Search for the cell housing the specified text and yield its (X, Y) center coordinate. 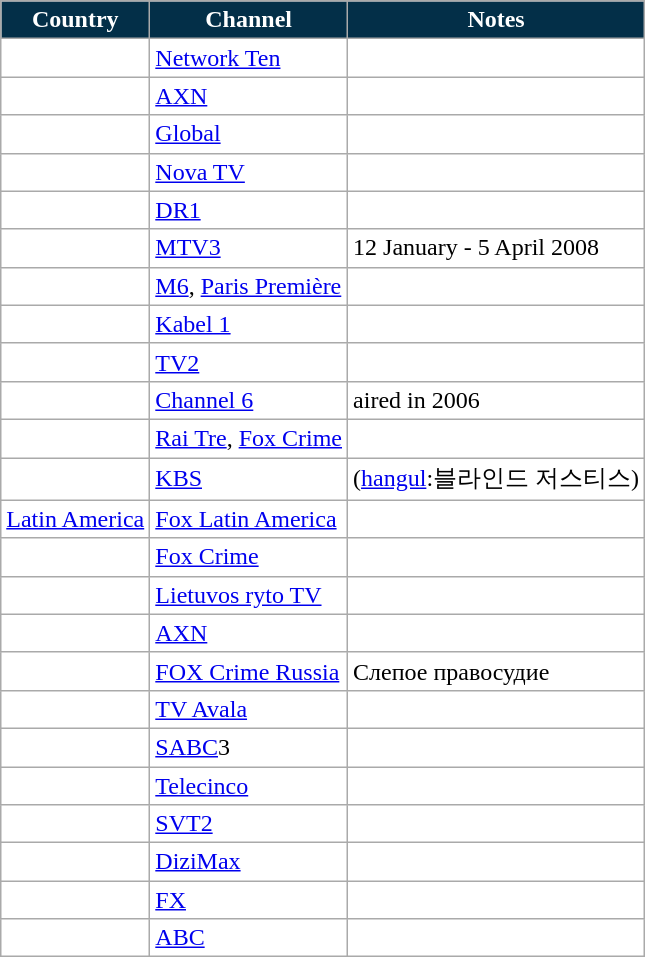
12 January - 5 April 2008 (496, 248)
Fox Crime (249, 557)
SVT2 (249, 824)
DR1 (249, 210)
Rai Tre, Fox Crime (249, 438)
ABC (249, 938)
SABC3 (249, 747)
Fox Latin America (249, 519)
Nova TV (249, 172)
Channel (249, 20)
Country (76, 20)
Global (249, 134)
Слепое правосудие (496, 671)
DiziMax (249, 862)
KBS (249, 480)
Network Ten (249, 58)
MTV3 (249, 248)
Lietuvos ryto TV (249, 595)
Kabel 1 (249, 324)
aired in 2006 (496, 400)
FOX Crime Russia (249, 671)
M6, Paris Première (249, 286)
Channel 6 (249, 400)
TV Avala (249, 709)
(hangul:블라인드 저스티스) (496, 480)
Latin America (76, 519)
FX (249, 900)
Telecinco (249, 785)
Notes (496, 20)
TV2 (249, 362)
